Find where the given text appears and provide that cell's center as [X, Y] coordinate. 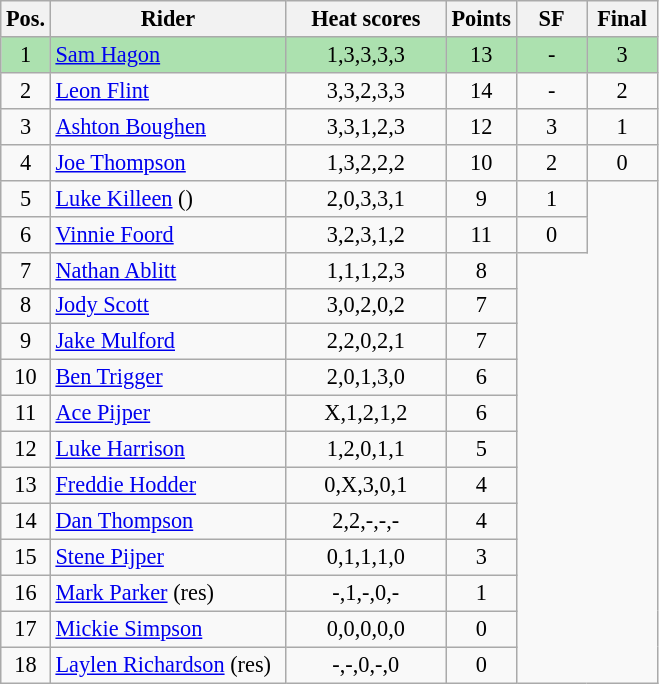
1,3,2,2,2 [366, 162]
0,0,0,0,0 [366, 629]
Points [481, 19]
Jake Mulford [168, 342]
0,1,1,1,0 [366, 557]
Pos. [26, 19]
Jody Scott [168, 306]
Mark Parker (res) [168, 593]
Sam Hagon [168, 55]
X,1,2,1,2 [366, 414]
17 [26, 629]
Leon Flint [168, 90]
Nathan Ablitt [168, 270]
Dan Thompson [168, 521]
2,0,1,3,0 [366, 378]
1,3,3,3,3 [366, 55]
3,0,2,0,2 [366, 306]
16 [26, 593]
Ashton Boughen [168, 126]
3,3,1,2,3 [366, 126]
-,-,0,-,0 [366, 665]
3,3,2,3,3 [366, 90]
0,X,3,0,1 [366, 485]
3,2,3,1,2 [366, 234]
2,2,-,-,- [366, 521]
Final [622, 19]
2,0,3,3,1 [366, 198]
Luke Harrison [168, 450]
Joe Thompson [168, 162]
1,2,0,1,1 [366, 450]
Mickie Simpson [168, 629]
Freddie Hodder [168, 485]
-,1,-,0,- [366, 593]
Rider [168, 19]
Ace Pijper [168, 414]
15 [26, 557]
2,2,0,2,1 [366, 342]
18 [26, 665]
1,1,1,2,3 [366, 270]
Heat scores [366, 19]
Luke Killeen () [168, 198]
Stene Pijper [168, 557]
Laylen Richardson (res) [168, 665]
SF [551, 19]
Vinnie Foord [168, 234]
Ben Trigger [168, 378]
